Scan for the cell matching the given text and deliver its (X, Y) coordinate at center. 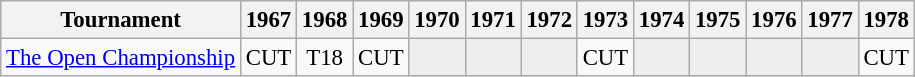
1970 (437, 20)
The Open Championship (121, 58)
Tournament (121, 20)
1978 (886, 20)
1968 (325, 20)
1969 (381, 20)
1971 (493, 20)
1977 (830, 20)
1974 (661, 20)
1975 (718, 20)
1973 (605, 20)
1967 (268, 20)
1972 (549, 20)
1976 (774, 20)
T18 (325, 58)
